Extract the (x, y) coordinate from the center of the cell holding the provided text.  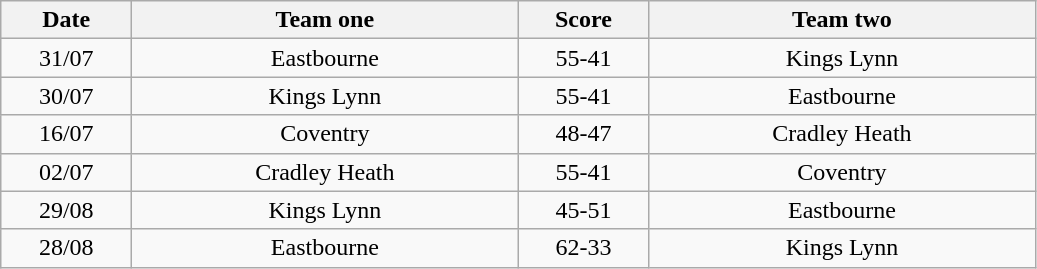
31/07 (66, 58)
Team two (842, 20)
28/08 (66, 248)
16/07 (66, 134)
Date (66, 20)
30/07 (66, 96)
Team one (325, 20)
29/08 (66, 210)
02/07 (66, 172)
Score (584, 20)
62-33 (584, 248)
48-47 (584, 134)
45-51 (584, 210)
